Determine the [X, Y] coordinate at the center of the cell enclosing the given text.  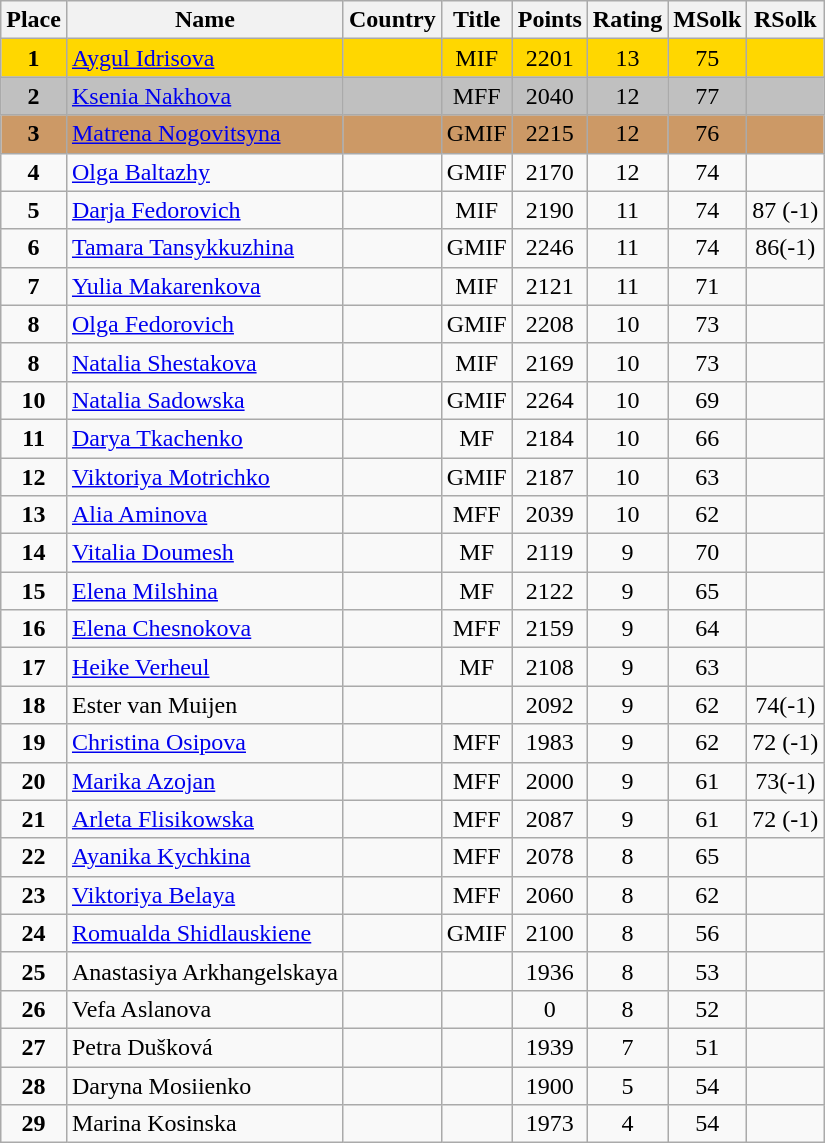
Points [550, 20]
2201 [550, 58]
3 [34, 134]
17 [34, 667]
28 [34, 1085]
Alia Aminova [204, 515]
74(-1) [786, 705]
Ayanika Kychkina [204, 857]
Rating [627, 20]
16 [34, 629]
Aygul Idrisova [204, 58]
1936 [550, 971]
2108 [550, 667]
2000 [550, 781]
73(-1) [786, 781]
Ester van Muijen [204, 705]
2208 [550, 324]
2190 [550, 210]
2122 [550, 591]
Marina Kosinska [204, 1124]
69 [708, 400]
2100 [550, 933]
Country [392, 20]
2 [34, 96]
Elena Chesnokova [204, 629]
Natalia Sadowska [204, 400]
Arleta Flisikowska [204, 819]
20 [34, 781]
2264 [550, 400]
14 [34, 553]
75 [708, 58]
Christina Osipova [204, 743]
Petra Dušková [204, 1047]
71 [708, 286]
2184 [550, 438]
Olga Baltazhy [204, 172]
Viktoriya Motrichko [204, 477]
6 [34, 248]
66 [708, 438]
Vitalia Doumesh [204, 553]
Daryna Mosiienko [204, 1085]
Marika Azojan [204, 781]
25 [34, 971]
2187 [550, 477]
2170 [550, 172]
1900 [550, 1085]
19 [34, 743]
86(-1) [786, 248]
2246 [550, 248]
70 [708, 553]
2092 [550, 705]
Darja Fedorovich [204, 210]
Viktoriya Belaya [204, 895]
Elena Milshina [204, 591]
Romualda Shidlauskiene [204, 933]
Vefa Aslanova [204, 1009]
22 [34, 857]
2119 [550, 553]
2078 [550, 857]
27 [34, 1047]
Name [204, 20]
29 [34, 1124]
0 [550, 1009]
Darya Tkachenko [204, 438]
Heike Verheul [204, 667]
Anastasiya Arkhangelskaya [204, 971]
56 [708, 933]
21 [34, 819]
Place [34, 20]
2087 [550, 819]
Title [476, 20]
52 [708, 1009]
1939 [550, 1047]
Tamara Tansykkuzhina [204, 248]
2159 [550, 629]
76 [708, 134]
64 [708, 629]
2121 [550, 286]
2039 [550, 515]
53 [708, 971]
Matrena Nogovitsyna [204, 134]
24 [34, 933]
23 [34, 895]
26 [34, 1009]
1 [34, 58]
2040 [550, 96]
Olga Fedorovich [204, 324]
77 [708, 96]
2060 [550, 895]
51 [708, 1047]
15 [34, 591]
2215 [550, 134]
MSolk [708, 20]
1983 [550, 743]
87 (-1) [786, 210]
2169 [550, 362]
18 [34, 705]
Ksenia Nakhova [204, 96]
Natalia Shestakova [204, 362]
RSolk [786, 20]
Yulia Makarenkova [204, 286]
1973 [550, 1124]
